Search for the cell housing the specified text and yield its (X, Y) center coordinate. 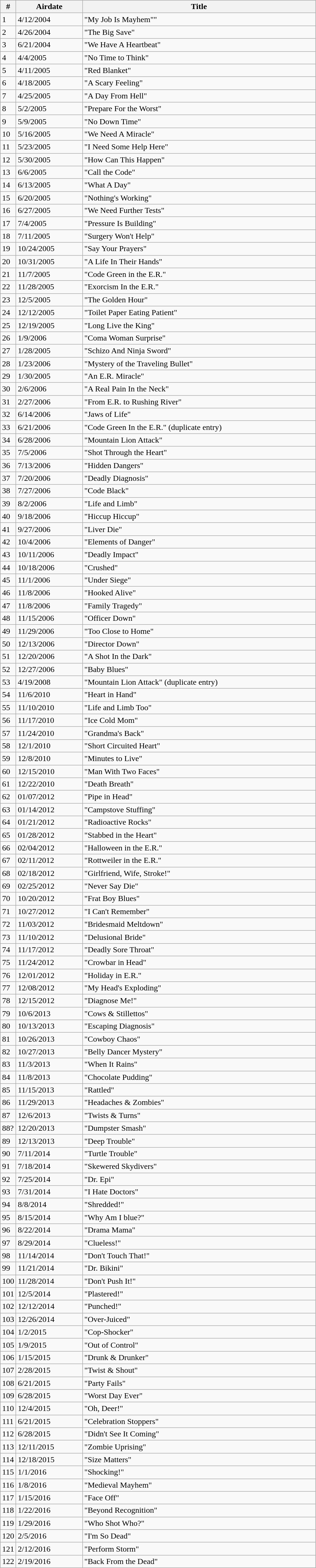
2 (8, 32)
4/18/2005 (50, 83)
1/15/2015 (50, 1357)
36 (8, 465)
"Hooked Alive" (199, 593)
10/27/2012 (50, 911)
"I'm So Dead" (199, 1536)
"Long Live the King" (199, 325)
"Face Off" (199, 1498)
1/9/2015 (50, 1345)
53 (8, 682)
45 (8, 580)
110 (8, 1409)
4/26/2004 (50, 32)
5/23/2005 (50, 147)
"Halloween in the E.R." (199, 848)
104 (8, 1332)
88? (8, 1128)
109 (8, 1396)
6/21/2006 (50, 427)
48 (8, 618)
"No Time to Think" (199, 58)
1/8/2016 (50, 1485)
1/1/2016 (50, 1472)
"Don't Push It!" (199, 1281)
"Pipe in Head" (199, 797)
33 (8, 427)
7/27/2006 (50, 491)
5/9/2005 (50, 121)
4/12/2004 (50, 19)
1/22/2016 (50, 1510)
01/07/2012 (50, 797)
6/21/2004 (50, 45)
56 (8, 720)
"Size Matters" (199, 1460)
"Say Your Prayers" (199, 249)
"Girlfriend, Wife, Stroke!" (199, 873)
11/24/2010 (50, 733)
"Twists & Turns" (199, 1115)
101 (8, 1294)
12/15/2012 (50, 1001)
5/30/2005 (50, 160)
12/15/2010 (50, 771)
24 (8, 312)
11/17/2010 (50, 720)
02/11/2012 (50, 861)
10/13/2013 (50, 1026)
# (8, 7)
67 (8, 861)
107 (8, 1370)
"Elements of Danger" (199, 542)
82 (8, 1052)
10/18/2006 (50, 568)
20 (8, 262)
64 (8, 822)
117 (8, 1498)
"Zombie Uprising" (199, 1447)
14 (8, 185)
"Too Close to Home" (199, 631)
1/30/2005 (50, 376)
7/5/2006 (50, 453)
29 (8, 376)
1/23/2006 (50, 363)
"Skewered Skydivers" (199, 1166)
93 (8, 1192)
78 (8, 1001)
2/6/2006 (50, 389)
"Cop-Shocker" (199, 1332)
"Coma Woman Surprise" (199, 338)
"Man With Two Faces" (199, 771)
"Shocking!" (199, 1472)
"Headaches & Zombies" (199, 1103)
"Death Breath" (199, 784)
122 (8, 1561)
52 (8, 669)
"Holiday in E.R." (199, 975)
74 (8, 950)
1/15/2016 (50, 1498)
"Code Black" (199, 491)
"Bridesmaid Meltdown" (199, 924)
"How Can This Happen" (199, 160)
10/27/2013 (50, 1052)
6 (8, 83)
9/27/2006 (50, 529)
"Clueless!" (199, 1243)
"Call the Code" (199, 172)
01/28/2012 (50, 835)
55 (8, 707)
"Grandma's Back" (199, 733)
4 (8, 58)
"The Golden Hour" (199, 300)
"Ice Cold Mom" (199, 720)
"Dr. Bikini" (199, 1268)
12/5/2014 (50, 1294)
"Dumpster Smash" (199, 1128)
79 (8, 1014)
46 (8, 593)
11/14/2014 (50, 1256)
"Plastered!" (199, 1294)
89 (8, 1141)
"Frat Boy Blues" (199, 899)
"Shredded!" (199, 1205)
12/18/2015 (50, 1460)
12/19/2005 (50, 325)
2/19/2016 (50, 1561)
11/28/2014 (50, 1281)
02/25/2012 (50, 886)
"Beyond Recognition" (199, 1510)
40 (8, 516)
98 (8, 1256)
"Rattled" (199, 1090)
12/5/2005 (50, 300)
6/27/2005 (50, 211)
75 (8, 962)
"My Head's Exploding" (199, 988)
7 (8, 96)
35 (8, 453)
80 (8, 1026)
10/20/2012 (50, 899)
6/28/2006 (50, 440)
92 (8, 1179)
23 (8, 300)
"What A Day" (199, 185)
81 (8, 1039)
76 (8, 975)
2/12/2016 (50, 1549)
85 (8, 1090)
12/27/2006 (50, 669)
"We Need A Miracle" (199, 134)
"No Down Time" (199, 121)
"Red Blanket" (199, 70)
"Belly Dancer Mystery" (199, 1052)
"Party Fails" (199, 1383)
12/26/2014 (50, 1319)
7/4/2005 (50, 223)
01/14/2012 (50, 810)
11/15/2006 (50, 618)
1/29/2016 (50, 1523)
60 (8, 771)
86 (8, 1103)
49 (8, 631)
"Life and Limb" (199, 504)
"Short Circuited Heart" (199, 746)
"Mountain Lion Attack" (199, 440)
"Drunk & Drunker" (199, 1357)
12/11/2015 (50, 1447)
1/9/2006 (50, 338)
11/1/2006 (50, 580)
65 (8, 835)
99 (8, 1268)
"Deadly Impact" (199, 554)
"Turtle Trouble" (199, 1153)
34 (8, 440)
"Deadly Sore Throat" (199, 950)
"Didn't See It Coming" (199, 1434)
"Never Say Die" (199, 886)
"Escaping Diagnosis" (199, 1026)
11/6/2010 (50, 695)
"Twist & Shout" (199, 1370)
38 (8, 491)
Title (199, 7)
2/27/2006 (50, 402)
26 (8, 338)
"Liver Die" (199, 529)
51 (8, 657)
95 (8, 1217)
7/11/2005 (50, 236)
1/2/2015 (50, 1332)
116 (8, 1485)
6/13/2005 (50, 185)
"Rottweiler in the E.R." (199, 861)
11/7/2005 (50, 274)
118 (8, 1510)
16 (8, 211)
"Back From the Dead" (199, 1561)
4/4/2005 (50, 58)
73 (8, 937)
"Out of Control" (199, 1345)
10/31/2005 (50, 262)
43 (8, 554)
12/1/2010 (50, 746)
9 (8, 121)
54 (8, 695)
1 (8, 19)
11/28/2005 (50, 287)
59 (8, 758)
8/22/2014 (50, 1230)
97 (8, 1243)
58 (8, 746)
11/10/2012 (50, 937)
91 (8, 1166)
87 (8, 1115)
"A Scary Feeling" (199, 83)
"Surgery Won't Help" (199, 236)
"A Day From Hell" (199, 96)
8 (8, 108)
6/14/2006 (50, 415)
10/24/2005 (50, 249)
5/2/2005 (50, 108)
4/25/2005 (50, 96)
"Perform Storm" (199, 1549)
5 (8, 70)
"Schizo And Ninja Sword" (199, 351)
"Campstove Stuffing" (199, 810)
19 (8, 249)
11/3/2013 (50, 1064)
"Cows & Stillettos" (199, 1014)
11/03/2012 (50, 924)
"Cowboy Chaos" (199, 1039)
02/04/2012 (50, 848)
102 (8, 1306)
"Prepare For the Worst" (199, 108)
7/11/2014 (50, 1153)
"Director Down" (199, 644)
02/18/2012 (50, 873)
8/8/2014 (50, 1205)
12/01/2012 (50, 975)
12/20/2006 (50, 657)
25 (8, 325)
119 (8, 1523)
"Shot Through the Heart" (199, 453)
12/4/2015 (50, 1409)
57 (8, 733)
"Code Green in the E.R." (199, 274)
70 (8, 899)
"Don't Touch That!" (199, 1256)
6/6/2005 (50, 172)
"Toilet Paper Eating Patient" (199, 312)
"Worst Day Ever" (199, 1396)
94 (8, 1205)
105 (8, 1345)
100 (8, 1281)
"A Shot In the Dark" (199, 657)
84 (8, 1077)
"We Need Further Tests" (199, 211)
27 (8, 351)
6/20/2005 (50, 198)
113 (8, 1447)
11/8/2013 (50, 1077)
30 (8, 389)
"Jaws of Life" (199, 415)
111 (8, 1421)
"Over-Juiced" (199, 1319)
22 (8, 287)
8/2/2006 (50, 504)
"I Can't Remember" (199, 911)
12/6/2013 (50, 1115)
47 (8, 606)
18 (8, 236)
66 (8, 848)
50 (8, 644)
"Mountain Lion Attack" (duplicate entry) (199, 682)
"Life and Limb Too" (199, 707)
"Officer Down" (199, 618)
9/18/2006 (50, 516)
"Mystery of the Traveling Bullet" (199, 363)
"Dr. Epi" (199, 1179)
11/15/2013 (50, 1090)
41 (8, 529)
28 (8, 363)
114 (8, 1460)
11 (8, 147)
"Crowbar in Head" (199, 962)
"From E.R. to Rushing River" (199, 402)
11/21/2014 (50, 1268)
10/4/2006 (50, 542)
61 (8, 784)
"Hiccup Hiccup" (199, 516)
4/11/2005 (50, 70)
"Baby Blues" (199, 669)
90 (8, 1153)
7/20/2006 (50, 478)
12 (8, 160)
13 (8, 172)
83 (8, 1064)
21 (8, 274)
7/18/2014 (50, 1166)
"Pressure Is Building" (199, 223)
"Diagnose Me!" (199, 1001)
12/12/2005 (50, 312)
"When It Rains" (199, 1064)
115 (8, 1472)
44 (8, 568)
7/13/2006 (50, 465)
3 (8, 45)
10/11/2006 (50, 554)
"Code Green In the E.R." (duplicate entry) (199, 427)
"Radioactive Rocks" (199, 822)
77 (8, 988)
"Celebration Stoppers" (199, 1421)
31 (8, 402)
12/13/2006 (50, 644)
15 (8, 198)
2/28/2015 (50, 1370)
5/16/2005 (50, 134)
11/17/2012 (50, 950)
108 (8, 1383)
"Who Shot Who?" (199, 1523)
63 (8, 810)
68 (8, 873)
32 (8, 415)
112 (8, 1434)
1/28/2005 (50, 351)
103 (8, 1319)
11/29/2006 (50, 631)
8/29/2014 (50, 1243)
"The Big Save" (199, 32)
"We Have A Heartbeat" (199, 45)
"Deep Trouble" (199, 1141)
12/20/2013 (50, 1128)
11/10/2010 (50, 707)
12/8/2010 (50, 758)
39 (8, 504)
42 (8, 542)
"Why Am I blue?" (199, 1217)
"Minutes to Live" (199, 758)
"Drama Mama" (199, 1230)
8/15/2014 (50, 1217)
"Chocolate Pudding" (199, 1077)
"Hidden Dangers" (199, 465)
11/29/2013 (50, 1103)
"Heart in Hand" (199, 695)
"Nothing's Working" (199, 198)
12/22/2010 (50, 784)
37 (8, 478)
62 (8, 797)
10 (8, 134)
"Medieval Mayhem" (199, 1485)
10/26/2013 (50, 1039)
"Oh, Deer!" (199, 1409)
12/13/2013 (50, 1141)
"Stabbed in the Heart" (199, 835)
71 (8, 911)
121 (8, 1549)
17 (8, 223)
12/08/2012 (50, 988)
2/5/2016 (50, 1536)
12/12/2014 (50, 1306)
"Deadly Diagnosis" (199, 478)
106 (8, 1357)
7/25/2014 (50, 1179)
"I Need Some Help Here" (199, 147)
4/19/2008 (50, 682)
"An E.R. Miracle" (199, 376)
11/24/2012 (50, 962)
120 (8, 1536)
"Family Tragedy" (199, 606)
96 (8, 1230)
"Exorcism In the E.R." (199, 287)
10/6/2013 (50, 1014)
"Crushed" (199, 568)
"Punched!" (199, 1306)
69 (8, 886)
"I Hate Doctors" (199, 1192)
"A Real Pain In the Neck" (199, 389)
01/21/2012 (50, 822)
"Delusional Bride" (199, 937)
7/31/2014 (50, 1192)
"My Job Is Mayhem"" (199, 19)
72 (8, 924)
"Under Siege" (199, 580)
"A Life In Their Hands" (199, 262)
Airdate (50, 7)
